Provide the [x, y] coordinate of the cell's center where the given text is located.  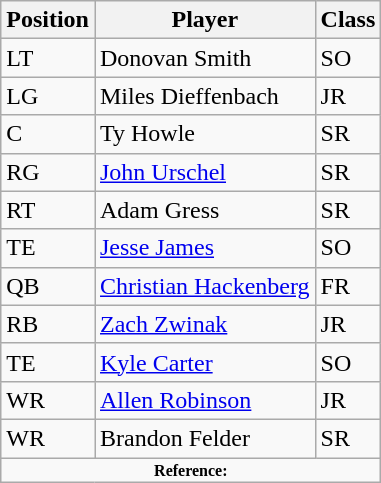
John Urschel [204, 172]
Christian Hackenberg [204, 286]
RB [48, 324]
Reference: [191, 470]
Adam Gress [204, 210]
RG [48, 172]
LG [48, 96]
QB [48, 286]
Class [348, 20]
FR [348, 286]
Jesse James [204, 248]
Player [204, 20]
RT [48, 210]
Allen Robinson [204, 400]
Brandon Felder [204, 438]
Ty Howle [204, 134]
C [48, 134]
Kyle Carter [204, 362]
Position [48, 20]
Miles Dieffenbach [204, 96]
Zach Zwinak [204, 324]
LT [48, 58]
Donovan Smith [204, 58]
